Provide the (X, Y) coordinate of the cell's center where the given text is located.  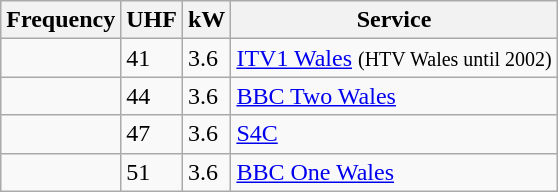
UHF (152, 20)
47 (152, 134)
41 (152, 58)
51 (152, 172)
ITV1 Wales (HTV Wales until 2002) (394, 58)
Frequency (61, 20)
Service (394, 20)
44 (152, 96)
kW (206, 20)
BBC Two Wales (394, 96)
BBC One Wales (394, 172)
S4C (394, 134)
